Return the (x, y) coordinate for the center point of the cell that contains the specified text.  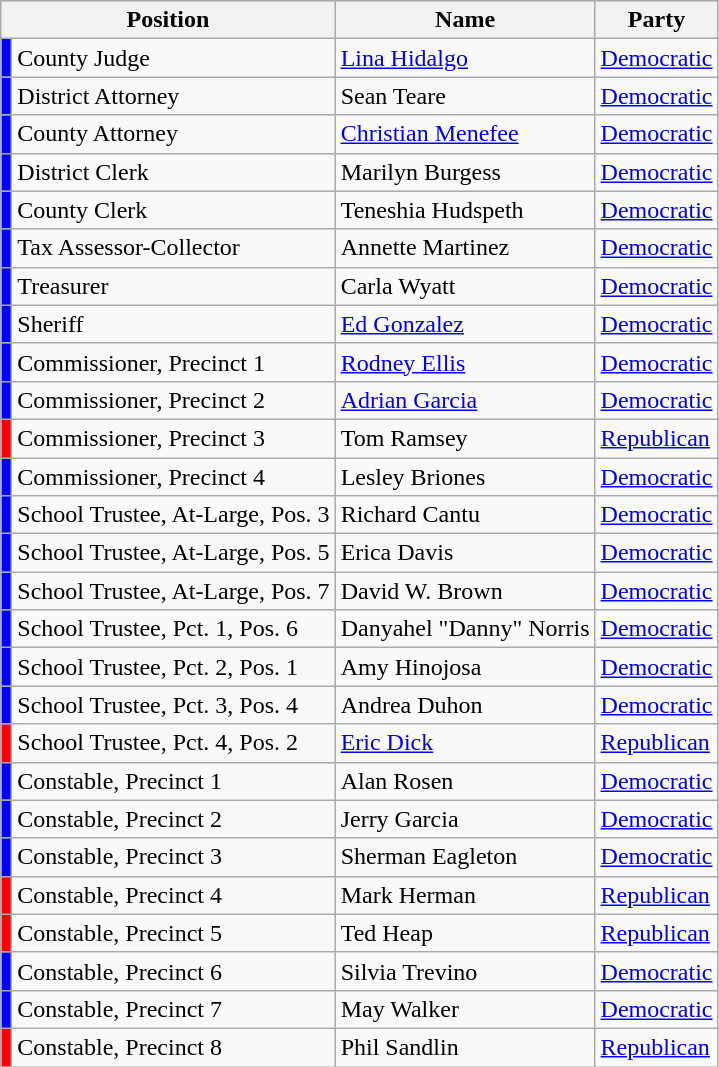
Party (656, 20)
School Trustee, Pct. 1, Pos. 6 (174, 629)
Constable, Precinct 5 (174, 933)
School Trustee, At-Large, Pos. 7 (174, 591)
Treasurer (174, 286)
Richard Cantu (465, 515)
Adrian Garcia (465, 400)
Sean Teare (465, 96)
Constable, Precinct 1 (174, 781)
School Trustee, At-Large, Pos. 3 (174, 515)
District Clerk (174, 172)
May Walker (465, 1009)
County Attorney (174, 134)
Ed Gonzalez (465, 324)
Marilyn Burgess (465, 172)
Constable, Precinct 3 (174, 857)
Phil Sandlin (465, 1047)
Sherman Eagleton (465, 857)
Carla Wyatt (465, 286)
Ted Heap (465, 933)
Lina Hidalgo (465, 58)
Amy Hinojosa (465, 667)
David W. Brown (465, 591)
Jerry Garcia (465, 819)
Constable, Precinct 2 (174, 819)
Commissioner, Precinct 2 (174, 400)
Commissioner, Precinct 1 (174, 362)
Constable, Precinct 7 (174, 1009)
School Trustee, Pct. 2, Pos. 1 (174, 667)
Mark Herman (465, 895)
Danyahel "Danny" Norris (465, 629)
Constable, Precinct 8 (174, 1047)
Erica Davis (465, 553)
School Trustee, Pct. 4, Pos. 2 (174, 743)
District Attorney (174, 96)
Tax Assessor-Collector (174, 248)
Teneshia Hudspeth (465, 210)
Alan Rosen (465, 781)
Silvia Trevino (465, 971)
Lesley Briones (465, 477)
School Trustee, Pct. 3, Pos. 4 (174, 705)
Eric Dick (465, 743)
Constable, Precinct 4 (174, 895)
County Clerk (174, 210)
Constable, Precinct 6 (174, 971)
Position (168, 20)
School Trustee, At-Large, Pos. 5 (174, 553)
Commissioner, Precinct 4 (174, 477)
Annette Martinez (465, 248)
Andrea Duhon (465, 705)
Sheriff (174, 324)
Tom Ramsey (465, 438)
Rodney Ellis (465, 362)
County Judge (174, 58)
Christian Menefee (465, 134)
Name (465, 20)
Commissioner, Precinct 3 (174, 438)
